Locate the cell with the specified text and output its (X, Y) center coordinate. 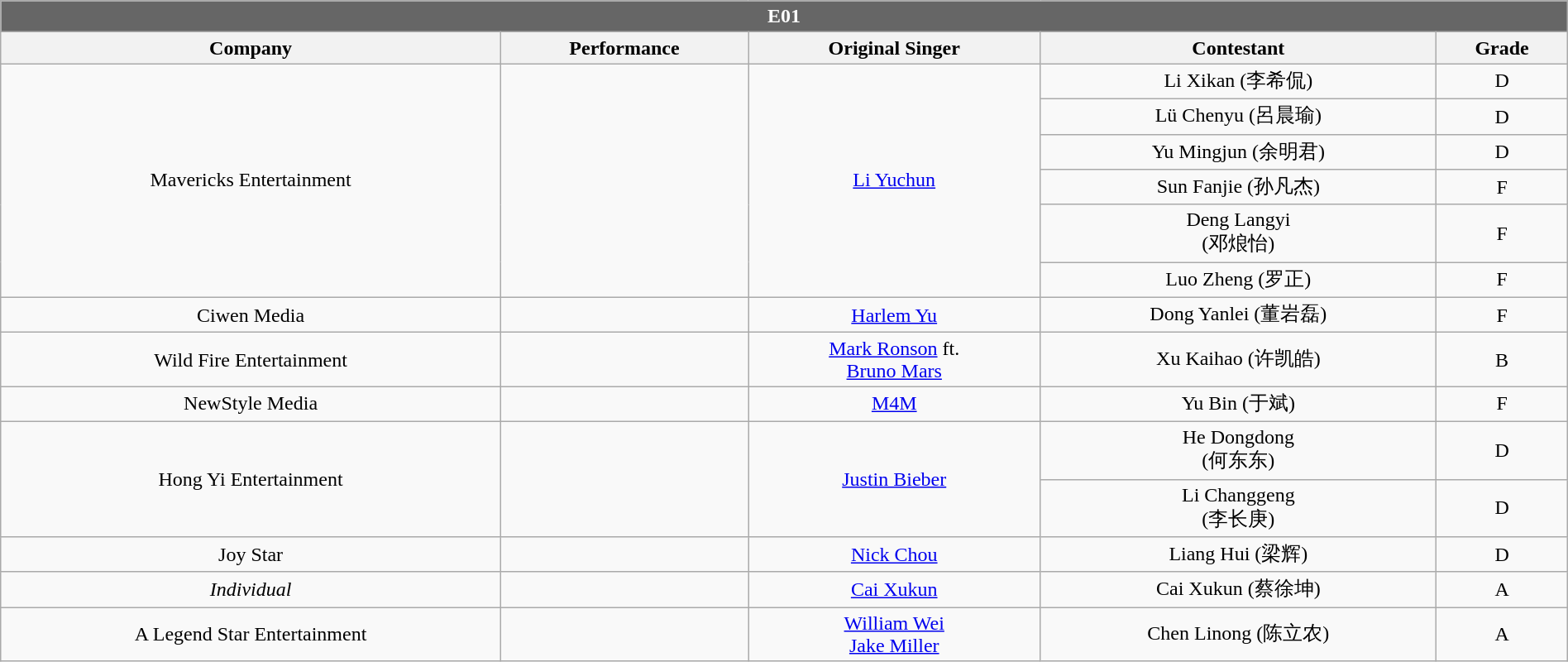
Deng Langyi(邓烺怡) (1239, 233)
Li Changgeng(李长庚) (1239, 508)
Original Singer (895, 48)
Dong Yanlei (董岩磊) (1239, 314)
Contestant (1239, 48)
Ciwen Media (251, 314)
Joy Star (251, 554)
Luo Zheng (罗正) (1239, 280)
A Legend Star Entertainment (251, 634)
Mavericks Entertainment (251, 180)
Company (251, 48)
Li Xikan (李希侃) (1239, 81)
Individual (251, 589)
Grade (1502, 48)
Chen Linong (陈立农) (1239, 634)
Xu Kaihao (许凯皓) (1239, 359)
NewStyle Media (251, 404)
E01 (784, 17)
Yu Mingjun (余明君) (1239, 152)
Cai Xukun (蔡徐坤) (1239, 589)
Lü Chenyu (呂晨瑜) (1239, 116)
Nick Chou (895, 554)
He Dongdong(何东东) (1239, 450)
William WeiJake Miller (895, 634)
Hong Yi Entertainment (251, 478)
Liang Hui (梁辉) (1239, 554)
M4M (895, 404)
Sun Fanjie (孙凡杰) (1239, 187)
B (1502, 359)
Harlem Yu (895, 314)
Justin Bieber (895, 478)
Wild Fire Entertainment (251, 359)
Performance (624, 48)
Cai Xukun (895, 589)
Yu Bin (于斌) (1239, 404)
Mark Ronson ft.Bruno Mars (895, 359)
Li Yuchun (895, 180)
